Return the [X, Y] coordinate for the center point of the cell that contains the specified text.  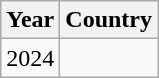
2024 [30, 58]
Year [30, 20]
Country [109, 20]
